Output the [X, Y] coordinate of the center of the cell containing the given text.  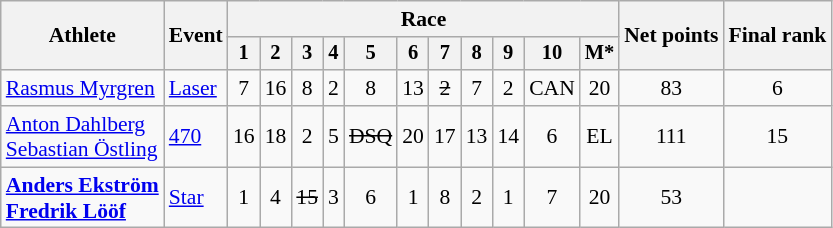
10 [552, 54]
83 [671, 88]
Athlete [82, 36]
Race [424, 19]
470 [196, 136]
Anton Dahlberg Sebastian Östling [82, 136]
14 [508, 136]
Net points [671, 36]
M* [600, 54]
17 [445, 136]
18 [276, 136]
Star [196, 198]
DSQ [370, 136]
53 [671, 198]
Rasmus Myrgren [82, 88]
Final rank [777, 36]
Event [196, 36]
Anders Ekström Fredrik Lööf [82, 198]
Laser [196, 88]
111 [671, 136]
9 [508, 54]
CAN [552, 88]
EL [600, 136]
